From the cell containing the given text, extract its center point as (x, y) coordinate. 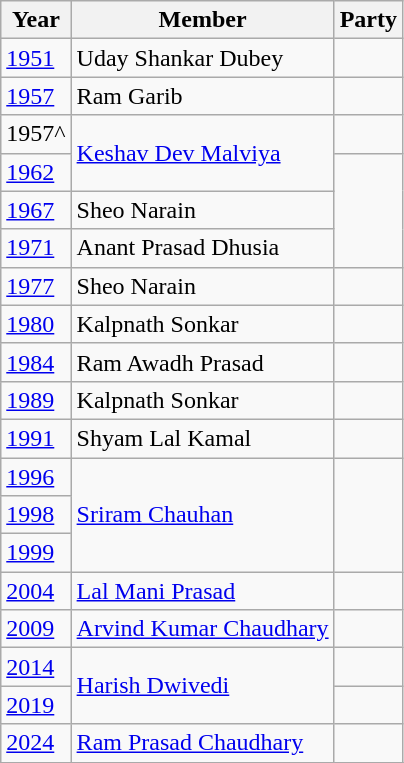
Party (368, 20)
2004 (36, 591)
Uday Shankar Dubey (202, 58)
1996 (36, 477)
Sriram Chauhan (202, 515)
Arvind Kumar Chaudhary (202, 629)
Harish Dwivedi (202, 686)
1957^ (36, 134)
1991 (36, 438)
Member (202, 20)
Ram Awadh Prasad (202, 362)
1989 (36, 400)
1957 (36, 96)
1984 (36, 362)
Ram Garib (202, 96)
1999 (36, 553)
Anant Prasad Dhusia (202, 248)
2009 (36, 629)
2014 (36, 667)
Keshav Dev Malviya (202, 153)
Lal Mani Prasad (202, 591)
2019 (36, 705)
Year (36, 20)
1980 (36, 324)
2024 (36, 743)
Ram Prasad Chaudhary (202, 743)
1977 (36, 286)
1967 (36, 210)
Shyam Lal Kamal (202, 438)
1951 (36, 58)
1962 (36, 172)
1998 (36, 515)
1971 (36, 248)
